Provide the (x, y) coordinate of the cell's center where the given text is located.  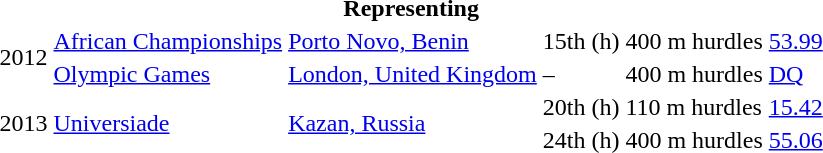
Porto Novo, Benin (413, 41)
African Championships (168, 41)
110 m hurdles (694, 107)
20th (h) (581, 107)
Olympic Games (168, 74)
15th (h) (581, 41)
London, United Kingdom (413, 74)
– (581, 74)
